Provide the [X, Y] coordinate of the cell's center where the given text is located.  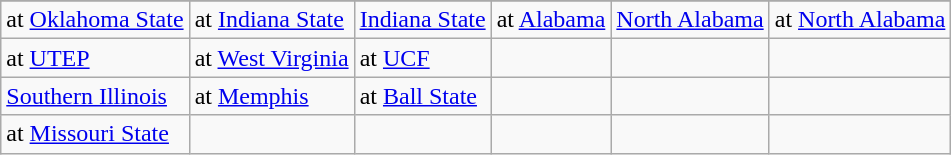
at Missouri State [95, 134]
North Alabama [690, 20]
at Ball State [422, 96]
at UTEP [95, 58]
at UCF [422, 58]
at North Alabama [860, 20]
Southern Illinois [95, 96]
at West Virginia [272, 58]
at Memphis [272, 96]
at Alabama [551, 20]
at Indiana State [272, 20]
at Oklahoma State [95, 20]
Indiana State [422, 20]
